Pinpoint the cell where the given text exists, returning its [x, y] midpoint coordinate. 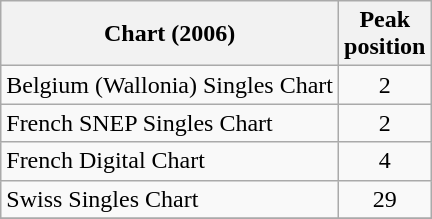
Peakposition [385, 34]
French Digital Chart [170, 161]
Chart (2006) [170, 34]
4 [385, 161]
29 [385, 199]
Belgium (Wallonia) Singles Chart [170, 85]
Swiss Singles Chart [170, 199]
French SNEP Singles Chart [170, 123]
